Provide the (X, Y) coordinate of the cell's center where the given text is located.  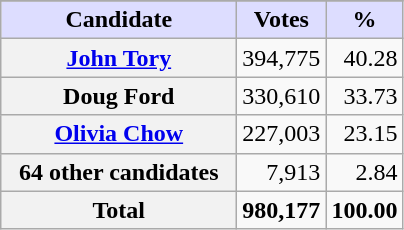
7,913 (282, 172)
40.28 (364, 58)
394,775 (282, 58)
2.84 (364, 172)
100.00 (364, 210)
% (364, 20)
23.15 (364, 134)
Votes (282, 20)
227,003 (282, 134)
Olivia Chow (119, 134)
Candidate (119, 20)
980,177 (282, 210)
Doug Ford (119, 96)
330,610 (282, 96)
64 other candidates (119, 172)
John Tory (119, 58)
Total (119, 210)
33.73 (364, 96)
